Capture the cell that displays the provided text and extract its (x, y) central coordinate. 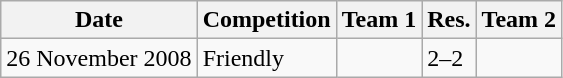
Team 2 (519, 20)
26 November 2008 (99, 58)
Friendly (266, 58)
2–2 (449, 58)
Date (99, 20)
Res. (449, 20)
Competition (266, 20)
Team 1 (379, 20)
